Return the (X, Y) coordinate for the center point of the cell that contains the specified text.  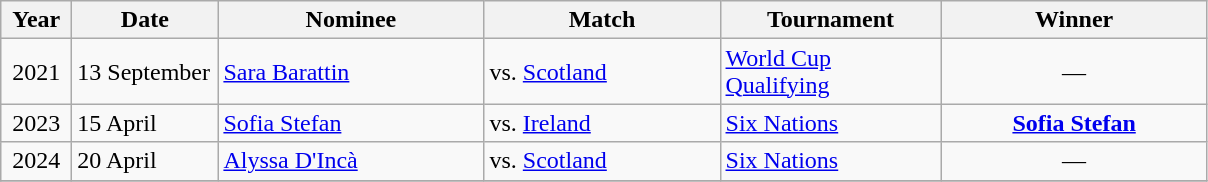
2024 (36, 161)
20 April (145, 161)
Winner (1074, 20)
vs. Ireland (602, 123)
Year (36, 20)
15 April (145, 123)
Date (145, 20)
2021 (36, 72)
Sara Barattin (351, 72)
13 September (145, 72)
Match (602, 20)
Tournament (830, 20)
World Cup Qualifying (830, 72)
2023 (36, 123)
Alyssa D'Incà (351, 161)
Nominee (351, 20)
